Extract the [X, Y] coordinate from the center of the cell holding the provided text.  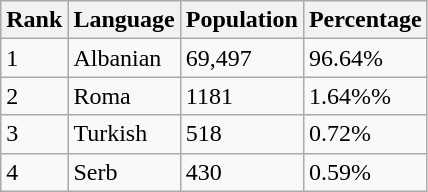
Language [124, 20]
Turkish [124, 134]
3 [34, 134]
0.72% [365, 134]
Population [242, 20]
0.59% [365, 172]
1 [34, 58]
Rank [34, 20]
Percentage [365, 20]
4 [34, 172]
1181 [242, 96]
430 [242, 172]
2 [34, 96]
Roma [124, 96]
Serb [124, 172]
96.64% [365, 58]
1.64%% [365, 96]
69,497 [242, 58]
Albanian [124, 58]
518 [242, 134]
